Locate the cell with the specified text and output its [x, y] center coordinate. 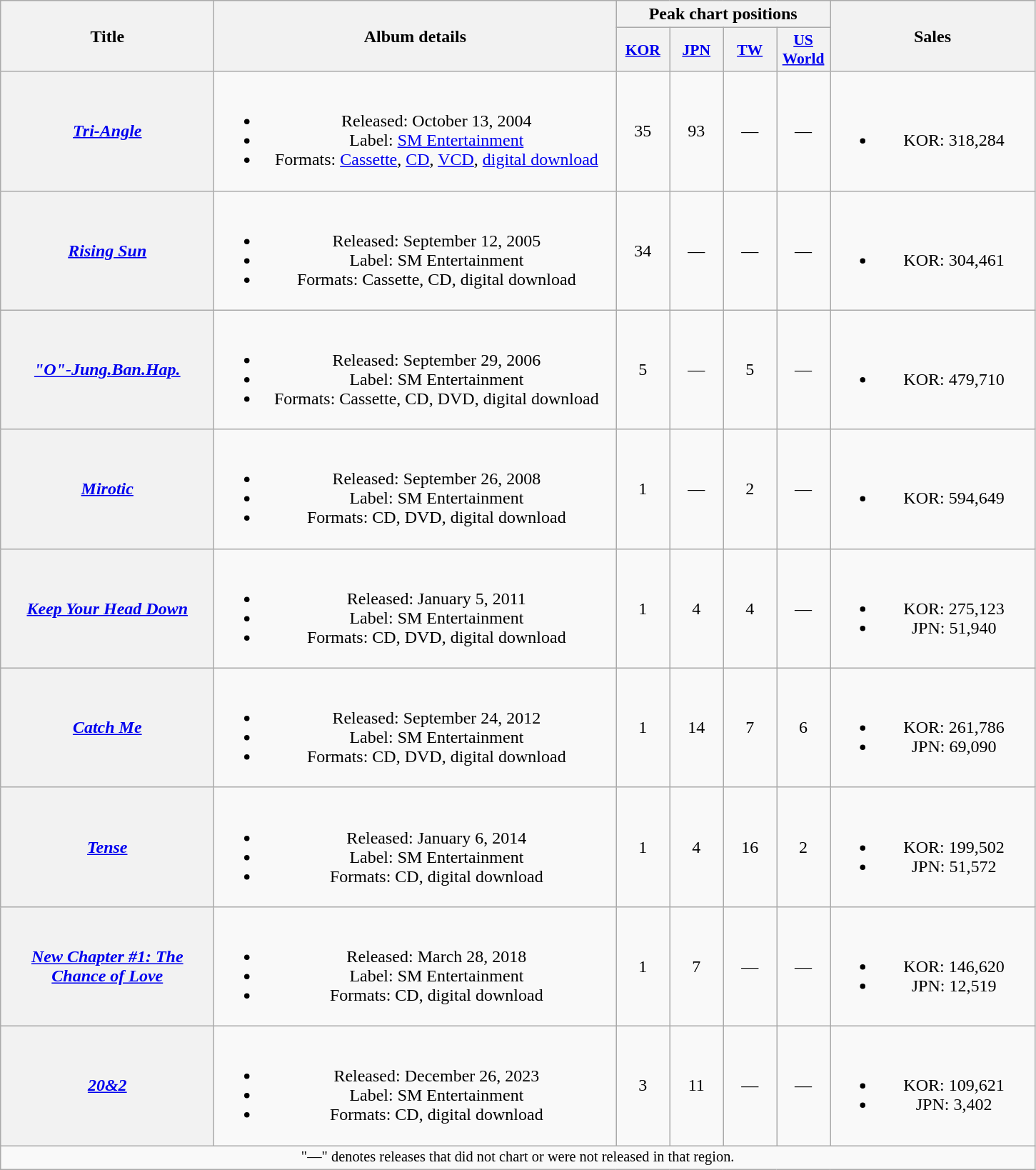
TW [750, 50]
Released: September 24, 2012Label: SM EntertainmentFormats: CD, DVD, digital download [416, 727]
Released: January 6, 2014Label: SM EntertainmentFormats: CD, digital download [416, 847]
Released: March 28, 2018Label: SM EntertainmentFormats: CD, digital download [416, 966]
JPN [697, 50]
KOR: 146,620JPN: 12,519 [932, 966]
KOR: 275,123JPN: 51,940 [932, 609]
Peak chart positions [723, 14]
Released: September 29, 2006Label: SM EntertainmentFormats: Cassette, CD, DVD, digital download [416, 370]
11 [697, 1086]
14 [697, 727]
6 [804, 727]
3 [643, 1086]
Album details [416, 36]
USWorld [804, 50]
34 [643, 250]
Rising Sun [107, 250]
20&2 [107, 1086]
Keep Your Head Down [107, 609]
Released: September 26, 2008Label: SM EntertainmentFormats: CD, DVD, digital download [416, 489]
KOR: 199,502JPN: 51,572 [932, 847]
35 [643, 131]
KOR: 304,461 [932, 250]
16 [750, 847]
93 [697, 131]
Title [107, 36]
KOR: 318,284 [932, 131]
Catch Me [107, 727]
KOR: 594,649 [932, 489]
New Chapter #1: The Chance of Love [107, 966]
KOR: 479,710 [932, 370]
Released: December 26, 2023Label: SM EntertainmentFormats: CD, digital download [416, 1086]
Tri-Angle [107, 131]
Released: September 12, 2005Label: SM EntertainmentFormats: Cassette, CD, digital download [416, 250]
"O"-Jung.Ban.Hap. [107, 370]
Released: January 5, 2011Label: SM EntertainmentFormats: CD, DVD, digital download [416, 609]
Tense [107, 847]
KOR [643, 50]
Sales [932, 36]
Released: October 13, 2004Label: SM EntertainmentFormats: Cassette, CD, VCD, digital download [416, 131]
KOR: 109,621JPN: 3,402 [932, 1086]
"—" denotes releases that did not chart or were not released in that region. [518, 1158]
Mirotic [107, 489]
KOR: 261,786JPN: 69,090 [932, 727]
